From the cell containing the given text, extract its center point as (x, y) coordinate. 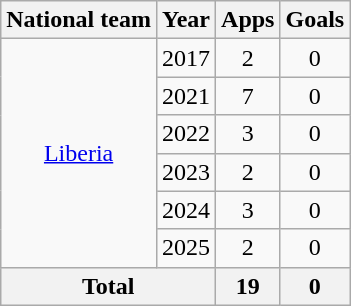
Goals (315, 20)
2021 (186, 96)
2023 (186, 172)
2022 (186, 134)
19 (248, 286)
Liberia (79, 153)
Year (186, 20)
2024 (186, 210)
Total (108, 286)
Apps (248, 20)
7 (248, 96)
2017 (186, 58)
2025 (186, 248)
National team (79, 20)
